Find where the given text appears and provide that cell's center as [X, Y] coordinate. 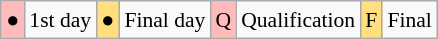
Final [410, 20]
F [371, 20]
Final day [164, 20]
Qualification [298, 20]
1st day [60, 20]
Q [223, 20]
